Provide the [x, y] coordinate of the cell's center where the given text is located.  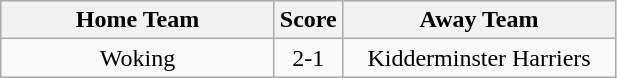
Score [308, 20]
Away Team [479, 20]
Woking [138, 58]
Kidderminster Harriers [479, 58]
2-1 [308, 58]
Home Team [138, 20]
